Determine the (X, Y) coordinate at the center of the cell enclosing the given text.  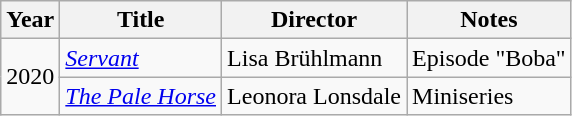
Year (30, 20)
Notes (490, 20)
Leonora Lonsdale (314, 96)
Episode "Boba" (490, 58)
Lisa Brühlmann (314, 58)
Director (314, 20)
Title (141, 20)
The Pale Horse (141, 96)
Miniseries (490, 96)
2020 (30, 77)
Servant (141, 58)
